For the text-containing cell, return its midpoint in (x, y) coordinate format. 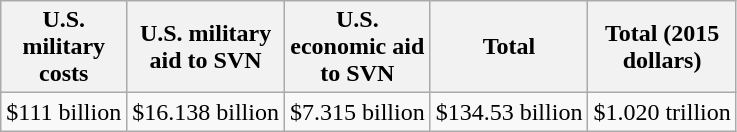
Total (2015 dollars) (662, 47)
$134.53 billion (509, 112)
U.S. military costs (64, 47)
$16.138 billion (206, 112)
U.S. military aid to SVN (206, 47)
U.S. economic aid to SVN (357, 47)
Total (509, 47)
$1.020 trillion (662, 112)
$111 billion (64, 112)
$7.315 billion (357, 112)
